Extract the [X, Y] coordinate from the center of the cell holding the provided text.  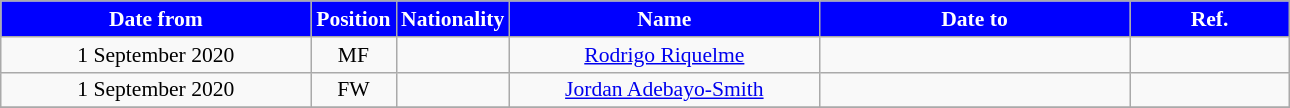
MF [354, 55]
Date from [156, 19]
FW [354, 90]
Nationality [452, 19]
Jordan Adebayo-Smith [664, 90]
Ref. [1210, 19]
Rodrigo Riquelme [664, 55]
Date to [974, 19]
Name [664, 19]
Position [354, 19]
